Return (x, y) of the center of cell containing provided text 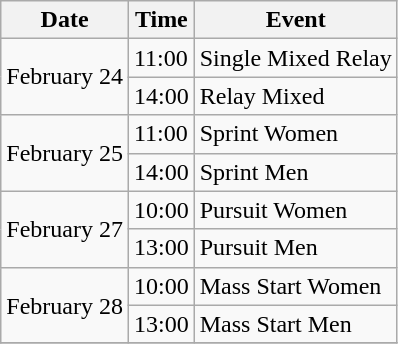
Relay Mixed (296, 96)
Mass Start Men (296, 324)
Pursuit Women (296, 210)
Single Mixed Relay (296, 58)
February 27 (65, 229)
Sprint Women (296, 134)
Date (65, 20)
February 25 (65, 153)
Pursuit Men (296, 248)
Mass Start Women (296, 286)
Sprint Men (296, 172)
Time (161, 20)
February 28 (65, 305)
Event (296, 20)
February 24 (65, 77)
